Return [X, Y] of the center of cell containing provided text 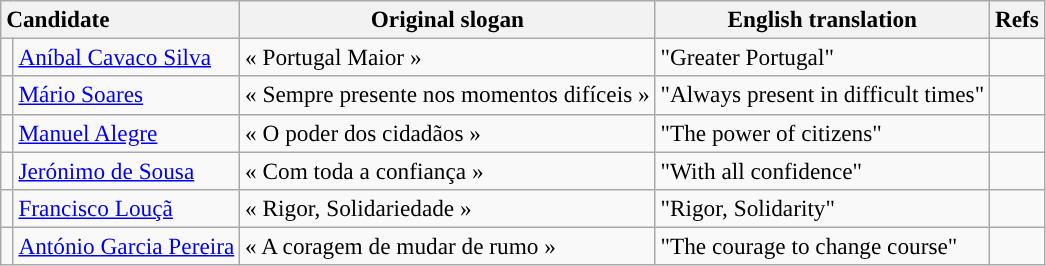
Manuel Alegre [126, 133]
Aníbal Cavaco Silva [126, 57]
« Com toda a confiança » [448, 170]
"The power of citizens" [822, 133]
« Sempre presente nos momentos difíceis » [448, 95]
Mário Soares [126, 95]
« A coragem de mudar de rumo » [448, 246]
Candidate [120, 19]
« Rigor, Solidariedade » [448, 208]
« O poder dos cidadãos » [448, 133]
"With all confidence" [822, 170]
« Portugal Maior » [448, 57]
"Greater Portugal" [822, 57]
Francisco Louçã [126, 208]
"Always present in difficult times" [822, 95]
Original slogan [448, 19]
Jerónimo de Sousa [126, 170]
"The courage to change course" [822, 246]
"Rigor, Solidarity" [822, 208]
Refs [1018, 19]
António Garcia Pereira [126, 246]
English translation [822, 19]
